Identify which cell holds the provided text, then report its [x, y] central coordinate. 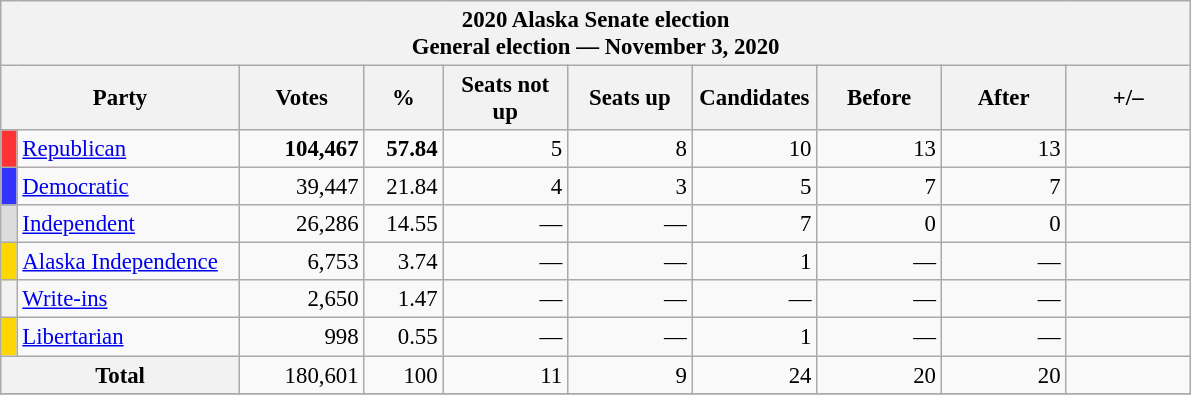
Libertarian [128, 337]
Candidates [754, 98]
Party [120, 98]
Independent [128, 224]
Write-ins [128, 299]
Total [120, 375]
After [1004, 98]
104,467 [302, 149]
0.55 [404, 337]
39,447 [302, 187]
Seats up [630, 98]
3.74 [404, 262]
24 [754, 375]
57.84 [404, 149]
4 [506, 187]
Republican [128, 149]
21.84 [404, 187]
10 [754, 149]
3 [630, 187]
998 [302, 337]
180,601 [302, 375]
11 [506, 375]
Democratic [128, 187]
+/– [1128, 98]
Votes [302, 98]
Before [880, 98]
6,753 [302, 262]
1.47 [404, 299]
8 [630, 149]
2020 Alaska Senate electionGeneral election — November 3, 2020 [596, 34]
100 [404, 375]
% [404, 98]
Alaska Independence [128, 262]
Seats not up [506, 98]
14.55 [404, 224]
2,650 [302, 299]
9 [630, 375]
26,286 [302, 224]
